Pinpoint the cell where the given text exists, returning its (x, y) midpoint coordinate. 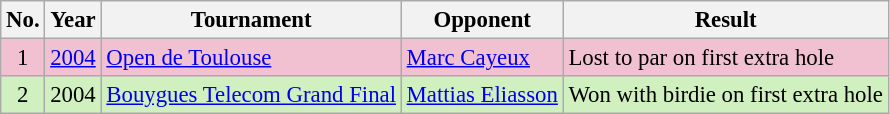
Result (726, 20)
Year (73, 20)
Open de Toulouse (251, 58)
1 (23, 58)
Opponent (482, 20)
Tournament (251, 20)
Lost to par on first extra hole (726, 58)
Mattias Eliasson (482, 95)
Won with birdie on first extra hole (726, 95)
Marc Cayeux (482, 58)
2 (23, 95)
Bouygues Telecom Grand Final (251, 95)
No. (23, 20)
